Scan for the cell matching the given text and deliver its (X, Y) coordinate at center. 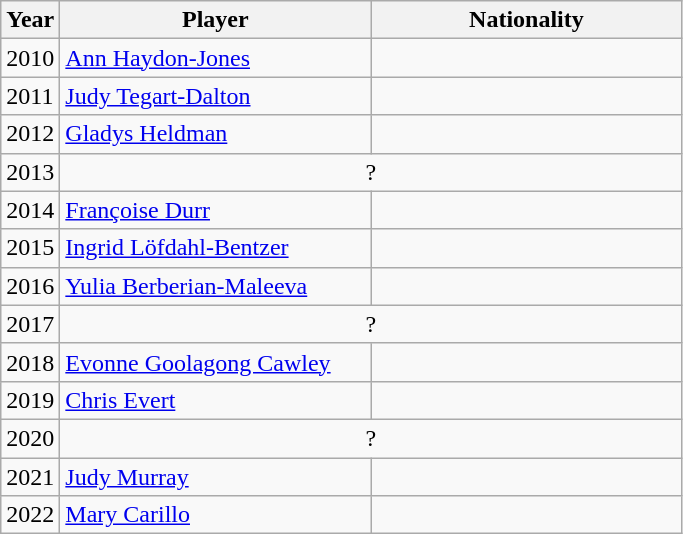
2015 (30, 248)
2014 (30, 210)
2017 (30, 324)
Ann Haydon-Jones (216, 58)
Judy Murray (216, 477)
Chris Evert (216, 400)
2020 (30, 438)
Françoise Durr (216, 210)
Mary Carillo (216, 515)
Player (216, 20)
2010 (30, 58)
2021 (30, 477)
2019 (30, 400)
2022 (30, 515)
Yulia Berberian-Maleeva (216, 286)
2011 (30, 96)
Evonne Goolagong Cawley (216, 362)
Year (30, 20)
Judy Tegart-Dalton (216, 96)
2016 (30, 286)
Gladys Heldman (216, 134)
Ingrid Löfdahl-Bentzer (216, 248)
2012 (30, 134)
2018 (30, 362)
Nationality (526, 20)
2013 (30, 172)
